Locate the cell with the specified text and output its (X, Y) center coordinate. 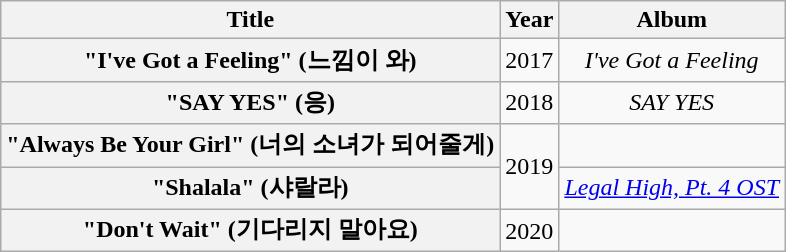
"Always Be Your Girl" (너의 소녀가 되어줄게) (250, 146)
SAY YES (672, 102)
Legal High, Pt. 4 OST (672, 188)
Album (672, 20)
I've Got a Feeling (672, 60)
2019 (530, 166)
2018 (530, 102)
Year (530, 20)
2017 (530, 60)
"Shalala" (샤랄라) (250, 188)
"SAY YES" (응) (250, 102)
"Don't Wait" (기다리지 말아요) (250, 230)
2020 (530, 230)
Title (250, 20)
"I've Got a Feeling" (느낌이 와) (250, 60)
